Provide the (X, Y) coordinate of the cell's center where the given text is located.  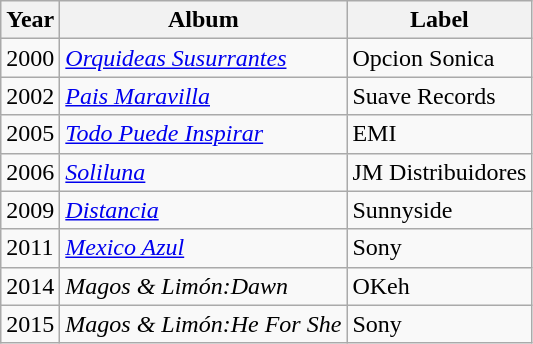
Suave Records (440, 96)
2009 (30, 210)
Distancia (204, 210)
Soliluna (204, 172)
OKeh (440, 286)
Todo Puede Inspirar (204, 134)
2000 (30, 58)
2011 (30, 248)
2014 (30, 286)
Year (30, 20)
Label (440, 20)
Mexico Azul (204, 248)
Pais Maravilla (204, 96)
Sunnyside (440, 210)
Magos & Limón:Dawn (204, 286)
EMI (440, 134)
JM Distribuidores (440, 172)
Magos & Limón:He For She (204, 324)
2015 (30, 324)
2002 (30, 96)
Opcion Sonica (440, 58)
Orquideas Susurrantes (204, 58)
Album (204, 20)
2006 (30, 172)
2005 (30, 134)
